Return (x, y) of the center of cell containing provided text 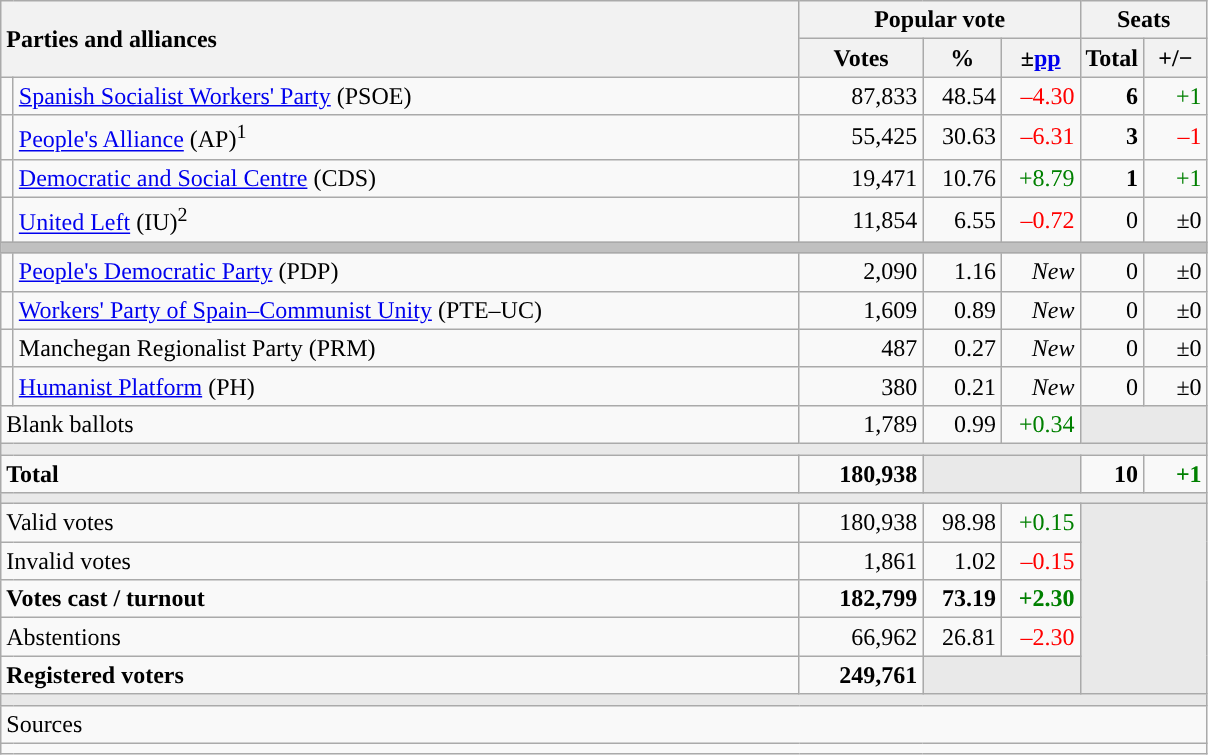
87,833 (861, 96)
1,609 (861, 310)
–6.31 (1040, 138)
73.19 (962, 599)
People's Democratic Party (PDP) (406, 272)
1 (1112, 178)
182,799 (861, 599)
2,090 (861, 272)
0.89 (962, 310)
Invalid votes (400, 561)
% (962, 58)
1,789 (861, 424)
Humanist Platform (PH) (406, 386)
6 (1112, 96)
48.54 (962, 96)
Sources (604, 724)
Seats (1144, 20)
+/− (1176, 58)
380 (861, 386)
Democratic and Social Centre (CDS) (406, 178)
1.16 (962, 272)
–0.72 (1040, 220)
Registered voters (400, 675)
+2.30 (1040, 599)
Workers' Party of Spain–Communist Unity (PTE–UC) (406, 310)
0.99 (962, 424)
Spanish Socialist Workers' Party (PSOE) (406, 96)
1,861 (861, 561)
–1 (1176, 138)
487 (861, 348)
People's Alliance (AP)1 (406, 138)
Abstentions (400, 637)
+0.34 (1040, 424)
11,854 (861, 220)
Popular vote (940, 20)
Votes cast / turnout (400, 599)
Manchegan Regionalist Party (PRM) (406, 348)
30.63 (962, 138)
1.02 (962, 561)
98.98 (962, 523)
–2.30 (1040, 637)
±pp (1040, 58)
+8.79 (1040, 178)
Valid votes (400, 523)
19,471 (861, 178)
United Left (IU)2 (406, 220)
Votes (861, 58)
+0.15 (1040, 523)
66,962 (861, 637)
55,425 (861, 138)
Parties and alliances (400, 39)
Blank ballots (400, 424)
10 (1112, 474)
249,761 (861, 675)
6.55 (962, 220)
10.76 (962, 178)
–0.15 (1040, 561)
0.27 (962, 348)
–4.30 (1040, 96)
3 (1112, 138)
0.21 (962, 386)
26.81 (962, 637)
